Detect which cell encompasses the target text, then output its (x, y) center coordinate. 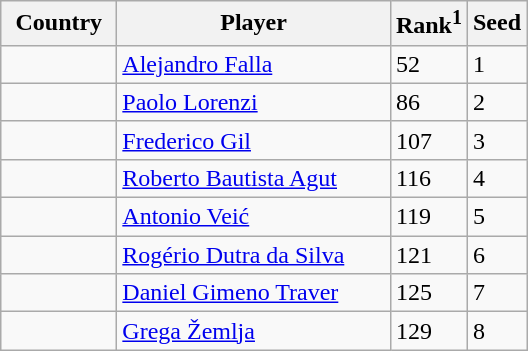
4 (496, 178)
6 (496, 255)
86 (428, 102)
Grega Žemlja (254, 331)
129 (428, 331)
107 (428, 140)
Seed (496, 24)
7 (496, 293)
Daniel Gimeno Traver (254, 293)
Country (59, 24)
Rank1 (428, 24)
5 (496, 217)
Antonio Veić (254, 217)
3 (496, 140)
Paolo Lorenzi (254, 102)
Roberto Bautista Agut (254, 178)
119 (428, 217)
116 (428, 178)
8 (496, 331)
Frederico Gil (254, 140)
1 (496, 64)
Player (254, 24)
Alejandro Falla (254, 64)
52 (428, 64)
125 (428, 293)
2 (496, 102)
Rogério Dutra da Silva (254, 255)
121 (428, 255)
